Determine the (X, Y) coordinate at the center of the cell enclosing the given text.  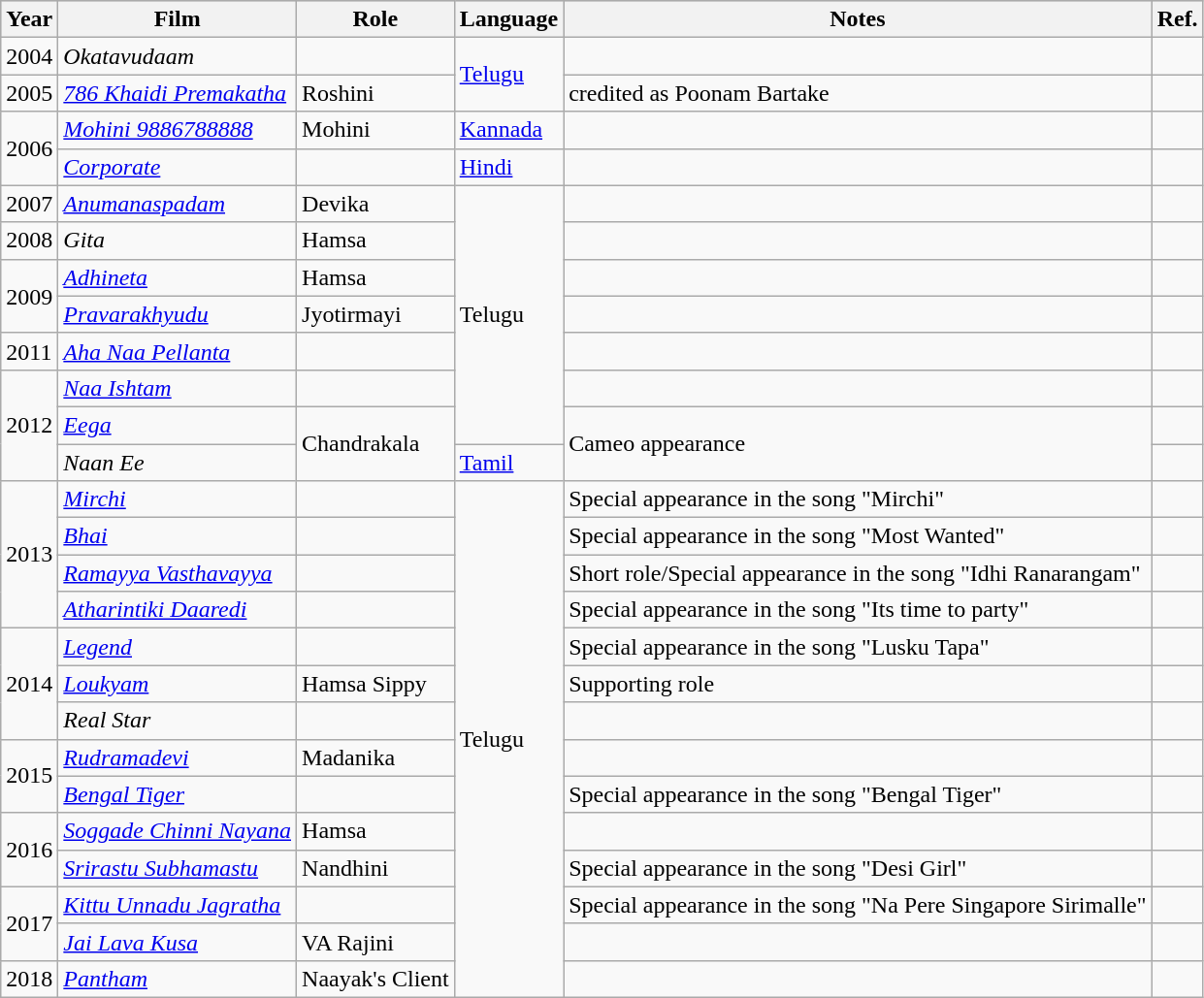
2014 (29, 684)
786 Khaidi Premakatha (178, 93)
VA Rajini (376, 942)
Okatavudaam (178, 56)
Kittu Unnadu Jagratha (178, 905)
Pravarakhyudu (178, 314)
Special appearance in the song "Its time to party" (858, 610)
Special appearance in the song "Bengal Tiger" (858, 794)
Jyotirmayi (376, 314)
Srirastu Subhamastu (178, 868)
Ramayya Vasthavayya (178, 573)
Special appearance in the song "Lusku Tapa" (858, 647)
Naan Ee (178, 463)
Anumanaspadam (178, 204)
Special appearance in the song "Desi Girl" (858, 868)
Special appearance in the song "Most Wanted" (858, 536)
Loukyam (178, 684)
Bhai (178, 536)
Kannada (508, 130)
Pantham (178, 979)
Atharintiki Daaredi (178, 610)
Special appearance in the song "Na Pere Singapore Sirimalle" (858, 905)
2004 (29, 56)
Madanika (376, 757)
Soggade Chinni Nayana (178, 831)
Aha Naa Pellanta (178, 351)
Real Star (178, 721)
Corporate (178, 167)
Special appearance in the song "Mirchi" (858, 499)
Supporting role (858, 684)
Chandrakala (376, 443)
2005 (29, 93)
Nandhini (376, 868)
Notes (858, 19)
2017 (29, 923)
Short role/Special appearance in the song "Idhi Ranarangam" (858, 573)
Eega (178, 425)
2015 (29, 776)
2011 (29, 351)
Tamil (508, 463)
2008 (29, 241)
2013 (29, 555)
credited as Poonam Bartake (858, 93)
Mohini (376, 130)
Jai Lava Kusa (178, 942)
Ref. (1178, 19)
Bengal Tiger (178, 794)
2009 (29, 296)
2012 (29, 425)
Hindi (508, 167)
Rudramadevi (178, 757)
Year (29, 19)
Roshini (376, 93)
Role (376, 19)
Adhineta (178, 277)
Legend (178, 647)
Cameo appearance (858, 443)
2007 (29, 204)
Gita (178, 241)
Hamsa Sippy (376, 684)
Mohini 9886788888 (178, 130)
2006 (29, 148)
Naa Ishtam (178, 388)
Language (508, 19)
2018 (29, 979)
Naayak's Client (376, 979)
Mirchi (178, 499)
Film (178, 19)
2016 (29, 850)
Devika (376, 204)
